Locate the cell with the specified text and output its [X, Y] center coordinate. 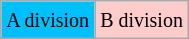
B division [142, 20]
A division [48, 20]
